Locate the cell with the specified text and output its (x, y) center coordinate. 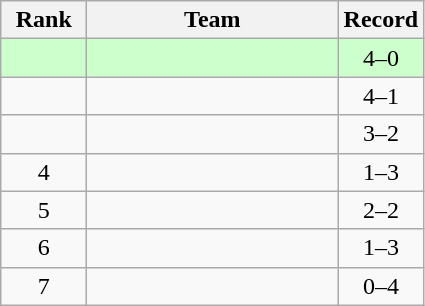
0–4 (381, 286)
4 (44, 172)
6 (44, 248)
Rank (44, 20)
Record (381, 20)
Team (212, 20)
4–1 (381, 96)
7 (44, 286)
4–0 (381, 58)
3–2 (381, 134)
5 (44, 210)
2–2 (381, 210)
